Search for the cell housing the specified text and yield its (x, y) center coordinate. 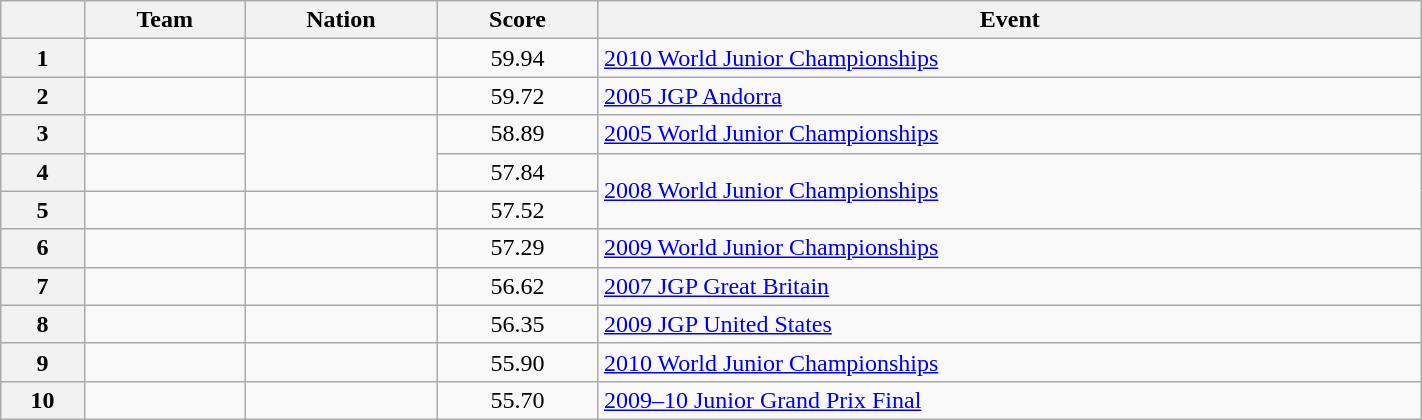
5 (43, 210)
2 (43, 96)
Score (518, 20)
1 (43, 58)
2009–10 Junior Grand Prix Final (1010, 400)
56.62 (518, 286)
2009 JGP United States (1010, 324)
59.72 (518, 96)
56.35 (518, 324)
4 (43, 172)
2008 World Junior Championships (1010, 191)
55.90 (518, 362)
2005 JGP Andorra (1010, 96)
Nation (341, 20)
8 (43, 324)
3 (43, 134)
59.94 (518, 58)
58.89 (518, 134)
6 (43, 248)
9 (43, 362)
57.52 (518, 210)
2007 JGP Great Britain (1010, 286)
2009 World Junior Championships (1010, 248)
Event (1010, 20)
55.70 (518, 400)
57.29 (518, 248)
2005 World Junior Championships (1010, 134)
7 (43, 286)
10 (43, 400)
Team (164, 20)
57.84 (518, 172)
